Find where the given text appears and provide that cell's center as (x, y) coordinate. 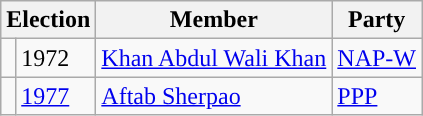
Aftab Sherpao (214, 96)
PPP (377, 96)
Election (48, 20)
NAP-W (377, 58)
1977 (56, 96)
Party (377, 20)
Member (214, 20)
1972 (56, 58)
Khan Abdul Wali Khan (214, 58)
